Provide the [X, Y] coordinate of the cell's center where the given text is located.  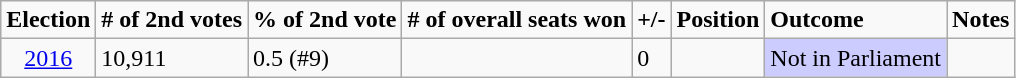
0.5 (#9) [325, 58]
10,911 [172, 58]
0 [652, 58]
+/- [652, 20]
% of 2nd vote [325, 20]
# of overall seats won [517, 20]
Position [718, 20]
Not in Parliament [856, 58]
Election [48, 20]
Outcome [856, 20]
# of 2nd votes [172, 20]
2016 [48, 58]
Notes [981, 20]
